For the text-containing cell, return its midpoint in [x, y] coordinate format. 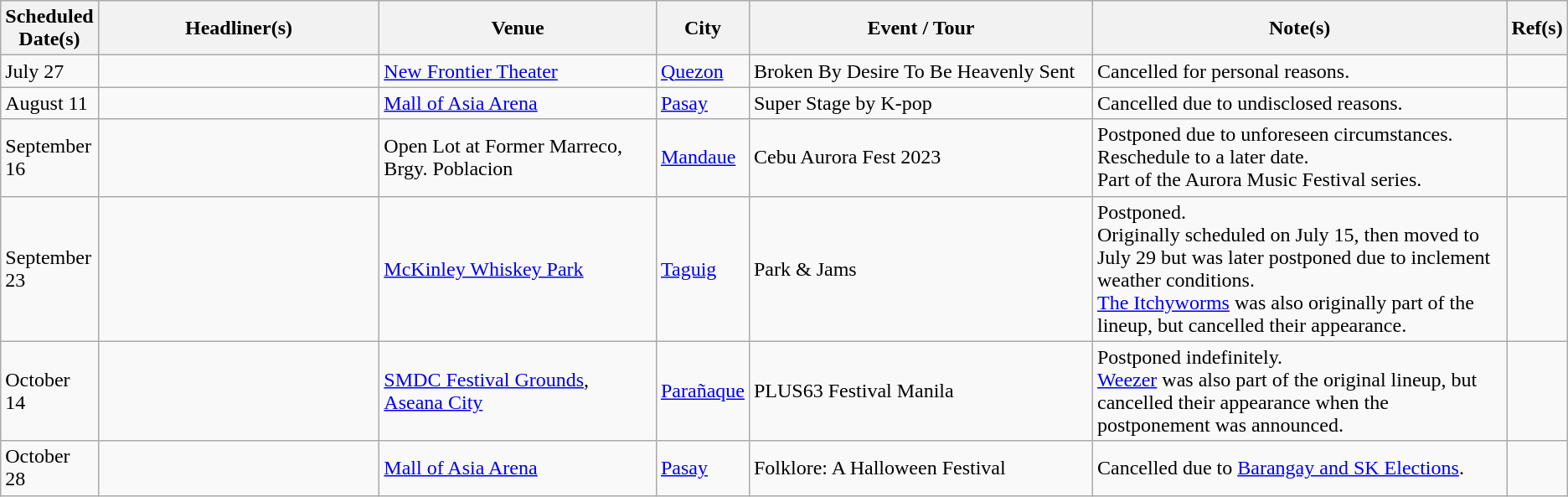
Cancelled for personal reasons. [1299, 71]
Taguig [702, 268]
Parañaque [702, 391]
Park & Jams [921, 268]
Ref(s) [1537, 28]
Cancelled due to undisclosed reasons. [1299, 103]
October 14 [49, 391]
Headliner(s) [239, 28]
City [702, 28]
PLUS63 Festival Manila [921, 391]
Quezon [702, 71]
McKinley Whiskey Park [518, 268]
July 27 [49, 71]
Note(s) [1299, 28]
Super Stage by K-pop [921, 103]
Cancelled due to Barangay and SK Elections. [1299, 468]
SMDC Festival Grounds, Aseana City [518, 391]
October 28 [49, 468]
Folklore: A Halloween Festival [921, 468]
Event / Tour [921, 28]
Postponed indefinitely.Weezer was also part of the original lineup, but cancelled their appearance when the postponement was announced. [1299, 391]
Cebu Aurora Fest 2023 [921, 158]
Open Lot at Former Marreco, Brgy. Poblacion [518, 158]
September 16 [49, 158]
Mandaue [702, 158]
Postponed due to unforeseen circumstances. Reschedule to a later date.Part of the Aurora Music Festival series. [1299, 158]
Scheduled Date(s) [49, 28]
Broken By Desire To Be Heavenly Sent [921, 71]
September 23 [49, 268]
August 11 [49, 103]
New Frontier Theater [518, 71]
Venue [518, 28]
